Search for the cell housing the specified text and yield its [x, y] center coordinate. 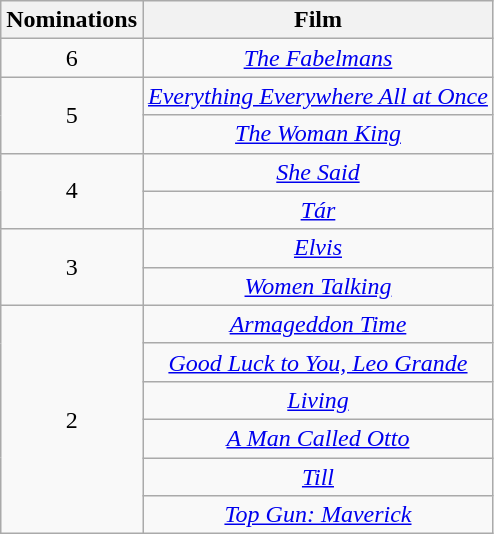
3 [72, 267]
2 [72, 419]
Film [318, 20]
Women Talking [318, 286]
Living [318, 400]
Nominations [72, 20]
6 [72, 58]
Elvis [318, 248]
Everything Everywhere All at Once [318, 96]
The Woman King [318, 134]
The Fabelmans [318, 58]
Good Luck to You, Leo Grande [318, 362]
Till [318, 477]
She Said [318, 172]
A Man Called Otto [318, 438]
Tár [318, 210]
Top Gun: Maverick [318, 515]
Armageddon Time [318, 324]
4 [72, 191]
5 [72, 115]
